Return (X, Y) of the center of cell containing provided text 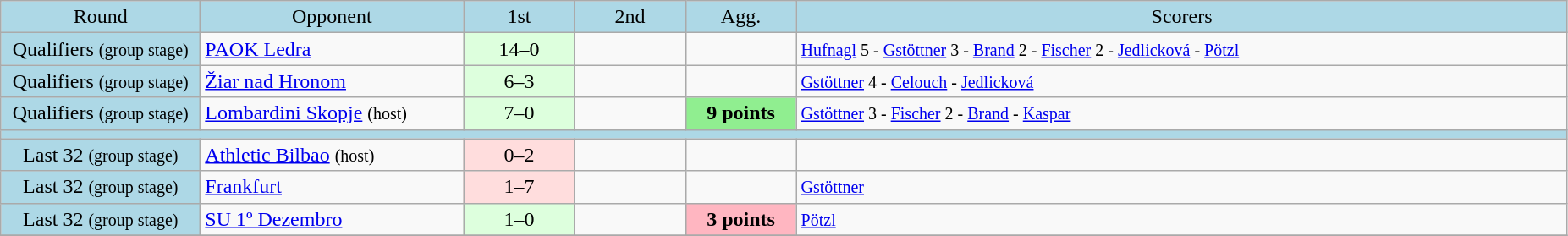
Hufnagl 5 - Gstöttner 3 - Brand 2 - Fischer 2 - Jedlicková - Pötzl (1181, 49)
Gstöttner (1181, 187)
Žiar nad Hronom (332, 81)
9 points (741, 113)
Gstöttner 3 - Fischer 2 - Brand - Kaspar (1181, 113)
Lombardini Skopje (host) (332, 113)
Athletic Bilbao (host) (332, 155)
1st (520, 17)
Agg. (741, 17)
PAOK Ledra (332, 49)
0–2 (520, 155)
14–0 (520, 49)
Frankfurt (332, 187)
1–7 (520, 187)
7–0 (520, 113)
3 points (741, 219)
Opponent (332, 17)
6–3 (520, 81)
2nd (630, 17)
Gstöttner 4 - Celouch - Jedlicková (1181, 81)
Pötzl (1181, 219)
1–0 (520, 219)
Round (101, 17)
Scorers (1181, 17)
SU 1º Dezembro (332, 219)
